Output the [x, y] coordinate of the center of the cell containing the given text.  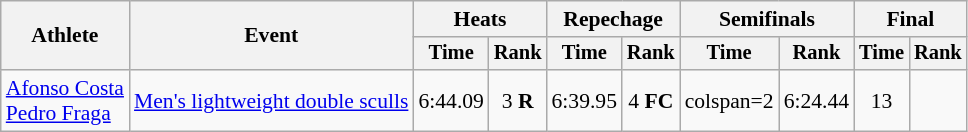
Semifinals [768, 19]
4 FC [651, 100]
Repechage [614, 19]
6:44.09 [450, 100]
13 [882, 100]
Event [271, 36]
Heats [480, 19]
6:24.44 [816, 100]
Final [910, 19]
Athlete [65, 36]
colspan=2 [730, 100]
3 R [518, 100]
6:39.95 [584, 100]
Afonso CostaPedro Fraga [65, 100]
Men's lightweight double sculls [271, 100]
